Pinpoint the cell where the given text exists, returning its [x, y] midpoint coordinate. 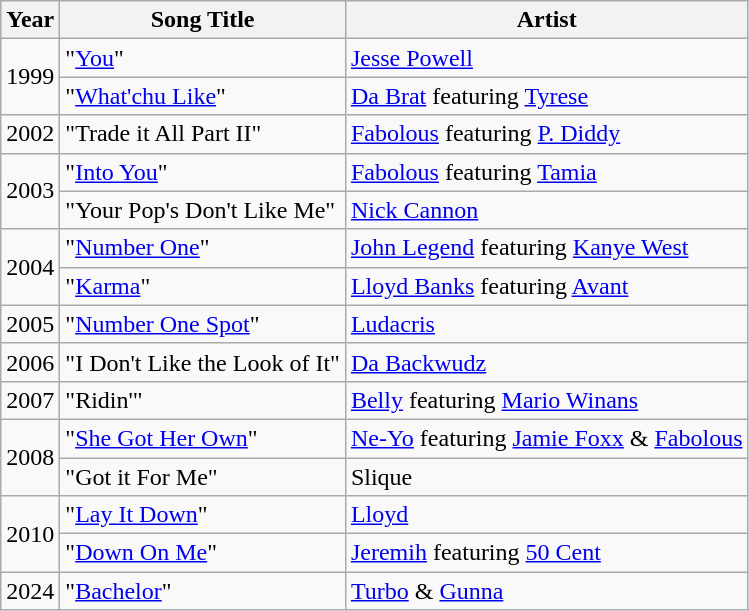
Ne-Yo featuring Jamie Foxx & Fabolous [546, 438]
Artist [546, 20]
Fabolous featuring Tamia [546, 172]
2005 [30, 324]
"Number One Spot" [203, 324]
Jeremih featuring 50 Cent [546, 553]
"Your Pop's Don't Like Me" [203, 210]
Da Brat featuring Tyrese [546, 96]
2008 [30, 457]
2004 [30, 267]
Nick Cannon [546, 210]
"Down On Me" [203, 553]
1999 [30, 77]
"I Don't Like the Look of It" [203, 362]
John Legend featuring Kanye West [546, 248]
"You" [203, 58]
"Number One" [203, 248]
Fabolous featuring P. Diddy [546, 134]
2006 [30, 362]
Year [30, 20]
"Got it For Me" [203, 477]
"Bachelor" [203, 591]
2003 [30, 191]
Lloyd Banks featuring Avant [546, 286]
"She Got Her Own" [203, 438]
Slique [546, 477]
Belly featuring Mario Winans [546, 400]
2007 [30, 400]
Jesse Powell [546, 58]
Da Backwudz [546, 362]
2010 [30, 534]
"Into You" [203, 172]
Turbo & Gunna [546, 591]
Ludacris [546, 324]
"Karma" [203, 286]
"Trade it All Part II" [203, 134]
Song Title [203, 20]
"Ridin'" [203, 400]
"What'chu Like" [203, 96]
"Lay It Down" [203, 515]
2024 [30, 591]
2002 [30, 134]
Lloyd [546, 515]
